Return (X, Y) of the center of cell containing provided text 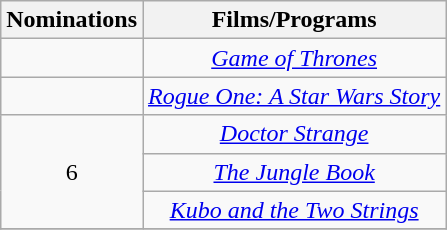
Game of Thrones (294, 58)
6 (72, 172)
Doctor Strange (294, 134)
The Jungle Book (294, 172)
Films/Programs (294, 20)
Rogue One: A Star Wars Story (294, 96)
Kubo and the Two Strings (294, 210)
Nominations (72, 20)
